Extract the [X, Y] coordinate from the center of the cell holding the provided text.  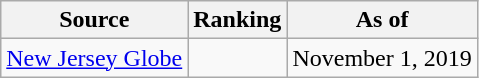
Ranking [238, 20]
As of [382, 20]
Source [94, 20]
New Jersey Globe [94, 58]
November 1, 2019 [382, 58]
